For the text-containing cell, return its midpoint in [X, Y] coordinate format. 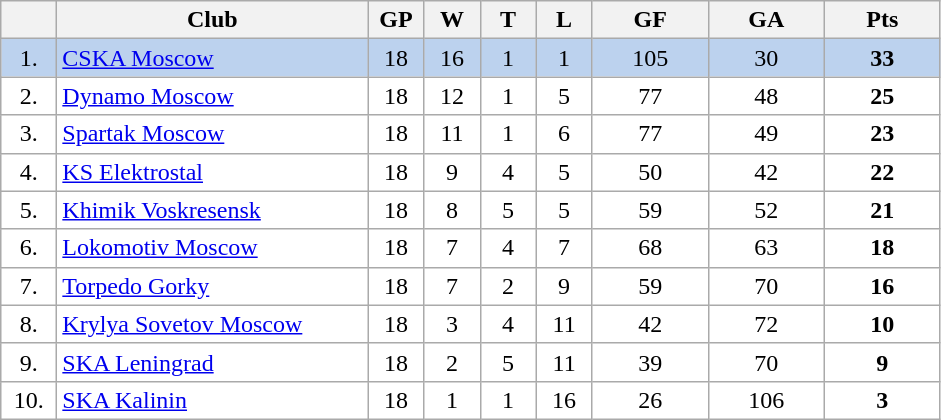
Lokomotiv Moscow [212, 248]
10. [29, 400]
3. [29, 134]
106 [766, 400]
23 [882, 134]
GA [766, 20]
30 [766, 58]
5. [29, 210]
63 [766, 248]
T [508, 20]
W [452, 20]
Spartak Moscow [212, 134]
52 [766, 210]
25 [882, 96]
22 [882, 172]
Khimik Voskresensk [212, 210]
105 [650, 58]
1. [29, 58]
49 [766, 134]
33 [882, 58]
72 [766, 324]
KS Elektrostal [212, 172]
Dynamo Moscow [212, 96]
SKA Kalinin [212, 400]
8. [29, 324]
SKA Leningrad [212, 362]
Torpedo Gorky [212, 286]
48 [766, 96]
Pts [882, 20]
4. [29, 172]
GP [396, 20]
6. [29, 248]
8 [452, 210]
L [564, 20]
2. [29, 96]
12 [452, 96]
GF [650, 20]
Krylya Sovetov Moscow [212, 324]
Club [212, 20]
21 [882, 210]
CSKA Moscow [212, 58]
50 [650, 172]
9. [29, 362]
39 [650, 362]
6 [564, 134]
68 [650, 248]
26 [650, 400]
10 [882, 324]
7. [29, 286]
